From the cell containing the given text, extract its center point as [X, Y] coordinate. 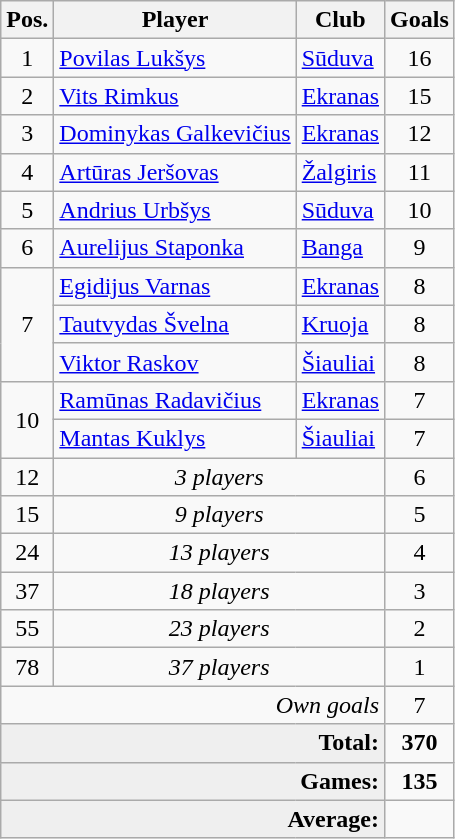
16 [420, 58]
Club [340, 20]
Tautvydas Švelna [175, 324]
Dominykas Galkevičius [175, 134]
Egidijus Varnas [175, 286]
18 players [220, 591]
Pos. [28, 20]
24 [28, 553]
23 players [220, 629]
Vits Rimkus [175, 96]
Kruoja [340, 324]
Total: [193, 743]
37 [28, 591]
135 [420, 781]
13 players [220, 553]
Ramūnas Radavičius [175, 400]
Average: [193, 819]
Žalgiris [340, 172]
Povilas Lukšys [175, 58]
Goals [420, 20]
55 [28, 629]
370 [420, 743]
11 [420, 172]
9 players [220, 515]
3 players [220, 477]
Banga [340, 248]
Artūras Jeršovas [175, 172]
Games: [193, 781]
Player [175, 20]
37 players [220, 667]
Viktor Raskov [175, 362]
Own goals [193, 705]
Mantas Kuklys [175, 438]
78 [28, 667]
Aurelijus Staponka [175, 248]
9 [420, 248]
Andrius Urbšys [175, 210]
